Find where the given text appears and provide that cell's center as (X, Y) coordinate. 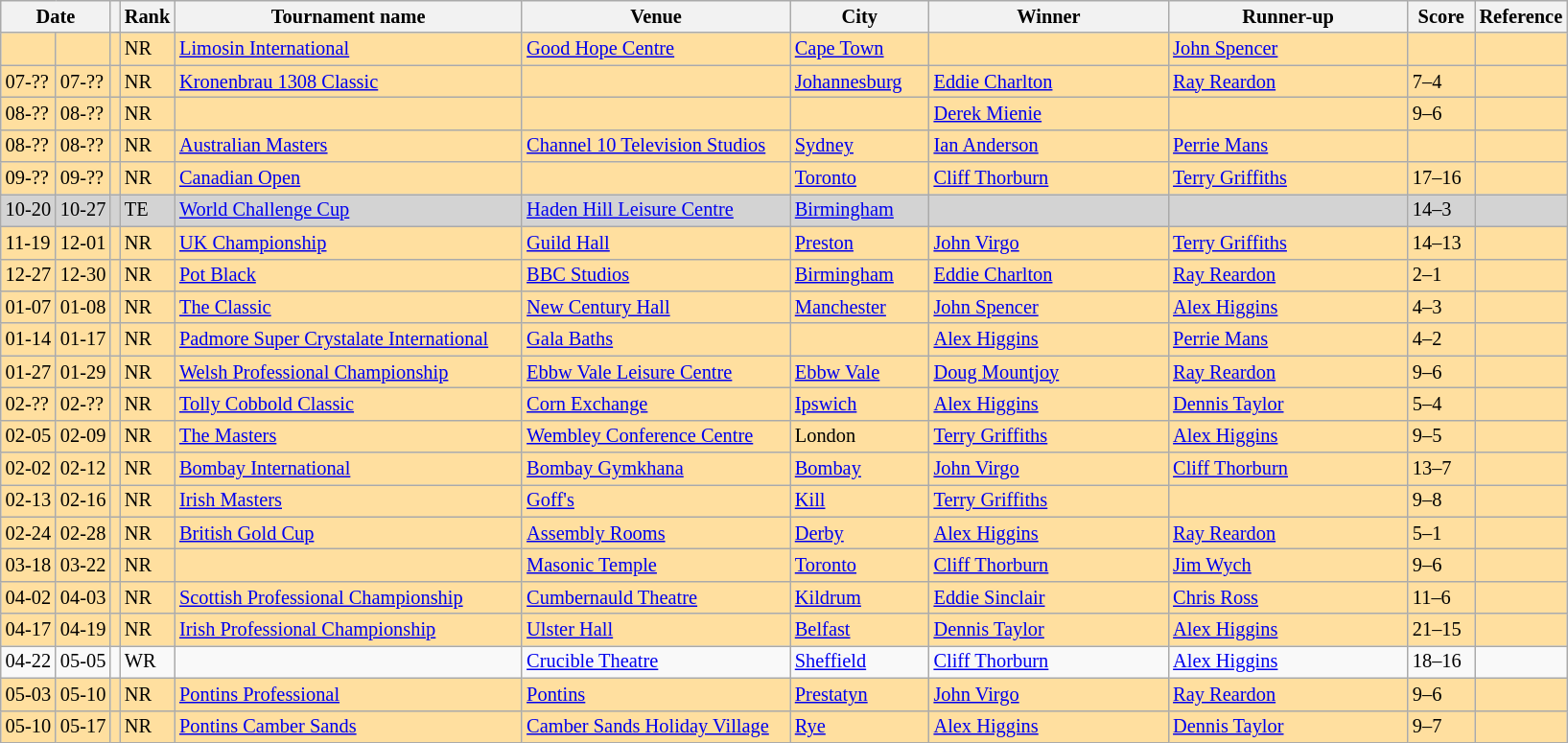
Derby (859, 533)
Date (56, 16)
Kronenbrau 1308 Classic (348, 81)
04-22 (29, 662)
BBC Studios (656, 275)
Prestatyn (859, 694)
UK Championship (348, 243)
5–1 (1441, 533)
Guild Hall (656, 243)
03-18 (29, 565)
Wembley Conference Centre (656, 436)
01-07 (29, 307)
The Masters (348, 436)
01-08 (82, 307)
Pontins (656, 694)
Ulster Hall (656, 630)
Belfast (859, 630)
04-02 (29, 597)
Goff's (656, 500)
Eddie Sinclair (1049, 597)
Kildrum (859, 597)
Jim Wych (1288, 565)
10-20 (29, 210)
Sheffield (859, 662)
03-22 (82, 565)
7–4 (1441, 81)
Channel 10 Television Studios (656, 146)
Haden Hill Leisure Centre (656, 210)
5–4 (1441, 404)
London (859, 436)
Irish Professional Championship (348, 630)
Rank (148, 16)
Bombay Gymkhana (656, 469)
Pot Black (348, 275)
05-17 (82, 727)
Johannesburg (859, 81)
01-27 (29, 372)
Scottish Professional Championship (348, 597)
9–5 (1441, 436)
Sydney (859, 146)
Cape Town (859, 49)
12-01 (82, 243)
City (859, 16)
13–7 (1441, 469)
Manchester (859, 307)
Ebbw Vale (859, 372)
Chris Ross (1288, 597)
World Challenge Cup (348, 210)
14–3 (1441, 210)
Tournament name (348, 16)
Australian Masters (348, 146)
05-05 (82, 662)
12-27 (29, 275)
Kill (859, 500)
Cumbernauld Theatre (656, 597)
Corn Exchange (656, 404)
WR (148, 662)
02-05 (29, 436)
02-02 (29, 469)
4–2 (1441, 339)
01-29 (82, 372)
02-09 (82, 436)
04-17 (29, 630)
TE (148, 210)
04-19 (82, 630)
10-27 (82, 210)
Masonic Temple (656, 565)
9–8 (1441, 500)
Camber Sands Holiday Village (656, 727)
01-17 (82, 339)
Irish Masters (348, 500)
The Classic (348, 307)
Limosin International (348, 49)
9–7 (1441, 727)
Assembly Rooms (656, 533)
Pontins Professional (348, 694)
Doug Mountjoy (1049, 372)
Crucible Theatre (656, 662)
11-19 (29, 243)
Good Hope Centre (656, 49)
Bombay (859, 469)
New Century Hall (656, 307)
Canadian Open (348, 178)
Derek Mienie (1049, 113)
Score (1441, 16)
02-12 (82, 469)
14–13 (1441, 243)
2–1 (1441, 275)
Preston (859, 243)
11–6 (1441, 597)
18–16 (1441, 662)
12-30 (82, 275)
4–3 (1441, 307)
02-28 (82, 533)
04-03 (82, 597)
Tolly Cobbold Classic (348, 404)
Pontins Camber Sands (348, 727)
02-24 (29, 533)
Reference (1521, 16)
Venue (656, 16)
21–15 (1441, 630)
01-14 (29, 339)
Welsh Professional Championship (348, 372)
02-13 (29, 500)
Ebbw Vale Leisure Centre (656, 372)
Rye (859, 727)
Runner-up (1288, 16)
Padmore Super Crystalate International (348, 339)
Ipswich (859, 404)
17–16 (1441, 178)
Gala Baths (656, 339)
British Gold Cup (348, 533)
Ian Anderson (1049, 146)
05-03 (29, 694)
Bombay International (348, 469)
Winner (1049, 16)
02-16 (82, 500)
